From the cell containing the given text, extract its center point as (x, y) coordinate. 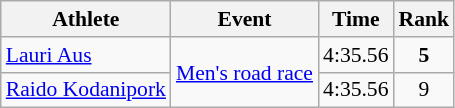
Rank (424, 19)
Time (356, 19)
Lauri Aus (86, 55)
9 (424, 90)
Event (244, 19)
Raido Kodanipork (86, 90)
Men's road race (244, 72)
Athlete (86, 19)
5 (424, 55)
